Search for the cell housing the specified text and yield its (x, y) center coordinate. 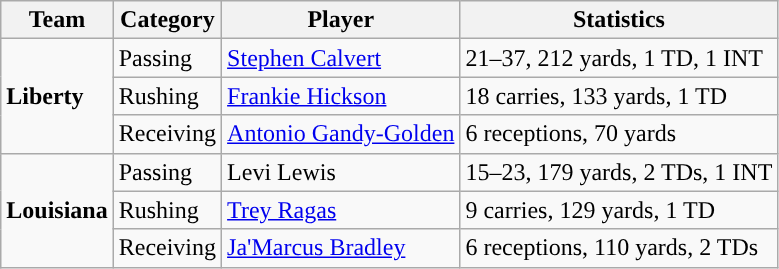
Levi Lewis (341, 172)
Louisiana (57, 210)
Team (57, 20)
Liberty (57, 96)
Category (167, 20)
Player (341, 20)
21–37, 212 yards, 1 TD, 1 INT (619, 58)
Frankie Hickson (341, 96)
15–23, 179 yards, 2 TDs, 1 INT (619, 172)
Antonio Gandy-Golden (341, 134)
Ja'Marcus Bradley (341, 248)
Stephen Calvert (341, 58)
18 carries, 133 yards, 1 TD (619, 96)
Trey Ragas (341, 210)
6 receptions, 110 yards, 2 TDs (619, 248)
9 carries, 129 yards, 1 TD (619, 210)
Statistics (619, 20)
6 receptions, 70 yards (619, 134)
